Search for the cell housing the specified text and yield its [X, Y] center coordinate. 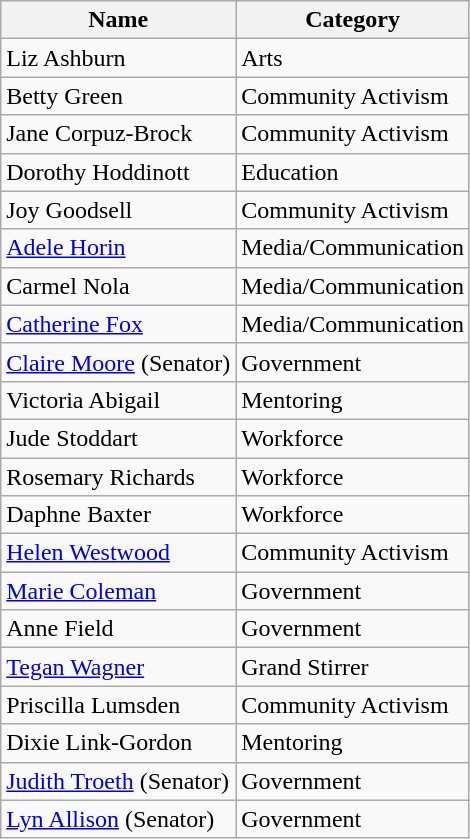
Dixie Link-Gordon [118, 743]
Catherine Fox [118, 324]
Joy Goodsell [118, 210]
Adele Horin [118, 248]
Education [353, 172]
Category [353, 20]
Jude Stoddart [118, 438]
Name [118, 20]
Victoria Abigail [118, 400]
Judith Troeth (Senator) [118, 781]
Marie Coleman [118, 591]
Liz Ashburn [118, 58]
Carmel Nola [118, 286]
Arts [353, 58]
Tegan Wagner [118, 667]
Daphne Baxter [118, 515]
Claire Moore (Senator) [118, 362]
Betty Green [118, 96]
Dorothy Hoddinott [118, 172]
Jane Corpuz-Brock [118, 134]
Rosemary Richards [118, 477]
Priscilla Lumsden [118, 705]
Helen Westwood [118, 553]
Grand Stirrer [353, 667]
Anne Field [118, 629]
Lyn Allison (Senator) [118, 819]
